Locate the cell with the specified text and output its [x, y] center coordinate. 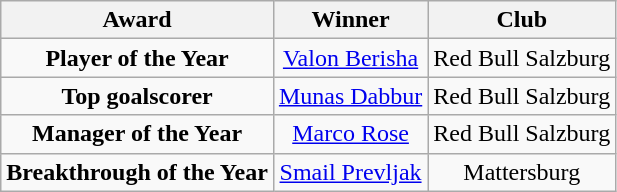
Mattersburg [522, 172]
Award [138, 20]
Valon Berisha [350, 58]
Munas Dabbur [350, 96]
Manager of the Year [138, 134]
Marco Rose [350, 134]
Breakthrough of the Year [138, 172]
Smail Prevljak [350, 172]
Top goalscorer [138, 96]
Club [522, 20]
Winner [350, 20]
Player of the Year [138, 58]
